Find where the given text appears and provide that cell's center as (X, Y) coordinate. 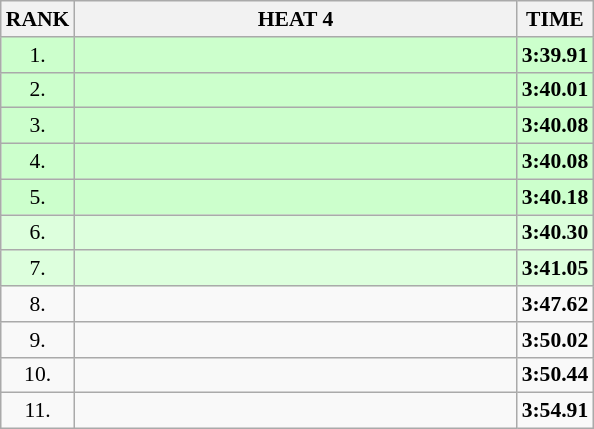
8. (38, 304)
11. (38, 411)
4. (38, 162)
3:50.02 (556, 340)
3:47.62 (556, 304)
RANK (38, 19)
3:40.18 (556, 197)
7. (38, 269)
5. (38, 197)
TIME (556, 19)
1. (38, 55)
3. (38, 126)
6. (38, 233)
3:41.05 (556, 269)
10. (38, 375)
HEAT 4 (295, 19)
3:54.91 (556, 411)
2. (38, 90)
3:50.44 (556, 375)
3:40.30 (556, 233)
9. (38, 340)
3:40.01 (556, 90)
3:39.91 (556, 55)
